Extract the (x, y) coordinate from the center of the cell holding the provided text.  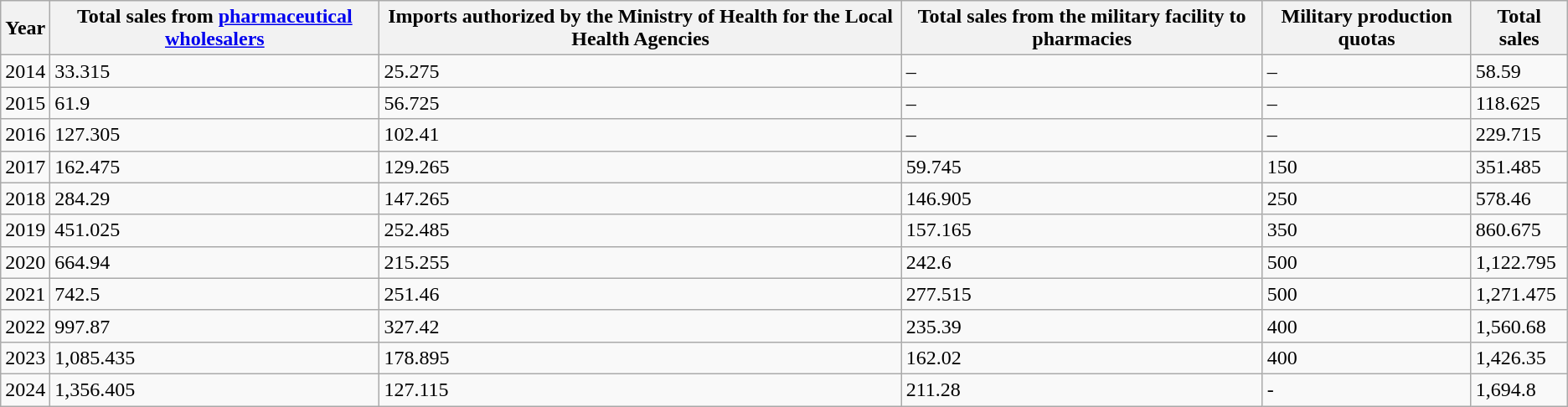
235.39 (1082, 326)
350 (1367, 230)
351.485 (1519, 167)
2015 (25, 103)
2018 (25, 198)
451.025 (214, 230)
578.46 (1519, 198)
251.46 (640, 294)
127.115 (640, 389)
664.94 (214, 262)
250 (1367, 198)
2019 (25, 230)
147.265 (640, 198)
1,271.475 (1519, 294)
59.745 (1082, 167)
2016 (25, 135)
1,085.435 (214, 358)
157.165 (1082, 230)
61.9 (214, 103)
162.02 (1082, 358)
58.59 (1519, 71)
242.6 (1082, 262)
Military production quotas (1367, 28)
150 (1367, 167)
860.675 (1519, 230)
277.515 (1082, 294)
162.475 (214, 167)
33.315 (214, 71)
2017 (25, 167)
997.87 (214, 326)
2020 (25, 262)
2024 (25, 389)
215.255 (640, 262)
284.29 (214, 198)
Total sales (1519, 28)
1,560.68 (1519, 326)
56.725 (640, 103)
2021 (25, 294)
211.28 (1082, 389)
129.265 (640, 167)
118.625 (1519, 103)
229.715 (1519, 135)
Year (25, 28)
252.485 (640, 230)
146.905 (1082, 198)
2022 (25, 326)
327.42 (640, 326)
1,426.35 (1519, 358)
127.305 (214, 135)
2014 (25, 71)
- (1367, 389)
25.275 (640, 71)
742.5 (214, 294)
Total sales from pharmaceutical wholesalers (214, 28)
102.41 (640, 135)
1,356.405 (214, 389)
2023 (25, 358)
1,122.795 (1519, 262)
Imports authorized by the Ministry of Health for the Local Health Agencies (640, 28)
178.895 (640, 358)
Total sales from the military facility to pharmacies (1082, 28)
1,694.8 (1519, 389)
